Return (X, Y) of the center of cell containing provided text 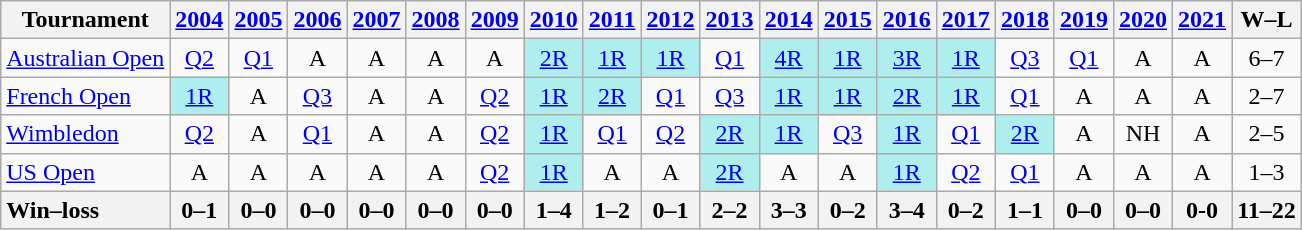
2018 (1024, 20)
French Open (86, 96)
2012 (670, 20)
3–3 (788, 210)
2015 (848, 20)
6–7 (1267, 58)
2–5 (1267, 134)
2021 (1202, 20)
NH (1142, 134)
US Open (86, 172)
2009 (494, 20)
2020 (1142, 20)
2017 (966, 20)
2011 (612, 20)
1–3 (1267, 172)
2014 (788, 20)
Tournament (86, 20)
2006 (318, 20)
Australian Open (86, 58)
0-0 (1202, 210)
2005 (258, 20)
1–2 (612, 210)
2004 (200, 20)
2016 (906, 20)
3R (906, 58)
2008 (436, 20)
Win–loss (86, 210)
2–2 (730, 210)
3–4 (906, 210)
W–L (1267, 20)
1–4 (554, 210)
11–22 (1267, 210)
4R (788, 58)
1–1 (1024, 210)
2–7 (1267, 96)
2019 (1084, 20)
2013 (730, 20)
Wimbledon (86, 134)
2007 (376, 20)
2010 (554, 20)
